Determine the [X, Y] coordinate at the center of the cell enclosing the given text.  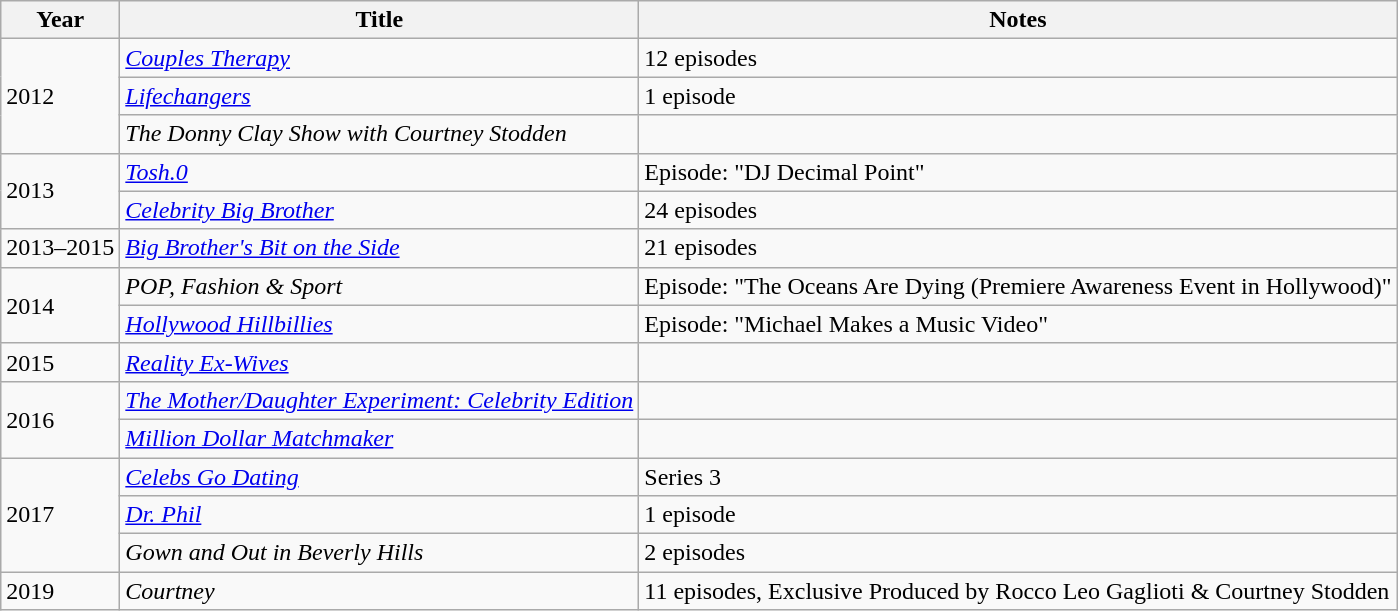
Year [60, 20]
2014 [60, 305]
12 episodes [1018, 58]
POP, Fashion & Sport [380, 286]
Million Dollar Matchmaker [380, 438]
Episode: "The Oceans Are Dying (Premiere Awareness Event in Hollywood)" [1018, 286]
Courtney [380, 591]
2016 [60, 419]
2013–2015 [60, 248]
Dr. Phil [380, 515]
24 episodes [1018, 210]
Series 3 [1018, 477]
Couples Therapy [380, 58]
The Mother/Daughter Experiment: Celebrity Edition [380, 400]
11 episodes, Exclusive Produced by Rocco Leo Gaglioti & Courtney Stodden [1018, 591]
Hollywood Hillbillies [380, 324]
Gown and Out in Beverly Hills [380, 553]
Big Brother's Bit on the Side [380, 248]
Celebrity Big Brother [380, 210]
Reality Ex-Wives [380, 362]
2 episodes [1018, 553]
Celebs Go Dating [380, 477]
2012 [60, 96]
2019 [60, 591]
Episode: "Michael Makes a Music Video" [1018, 324]
21 episodes [1018, 248]
The Donny Clay Show with Courtney Stodden [380, 134]
Episode: "DJ Decimal Point" [1018, 172]
2013 [60, 191]
2015 [60, 362]
Title [380, 20]
2017 [60, 515]
Notes [1018, 20]
Lifechangers [380, 96]
Tosh.0 [380, 172]
